Identify which cell holds the provided text, then report its (x, y) central coordinate. 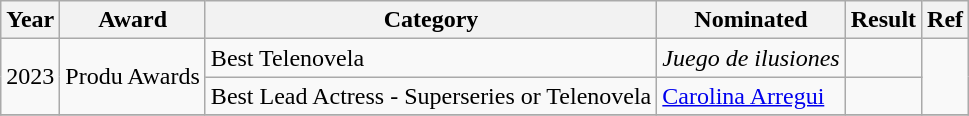
Produ Awards (133, 77)
2023 (30, 77)
Nominated (751, 20)
Category (430, 20)
Carolina Arregui (751, 96)
Juego de ilusiones (751, 58)
Award (133, 20)
Best Lead Actress - Superseries or Telenovela (430, 96)
Best Telenovela (430, 58)
Result (883, 20)
Ref (946, 20)
Year (30, 20)
